Output the (x, y) coordinate of the center of the cell containing the given text.  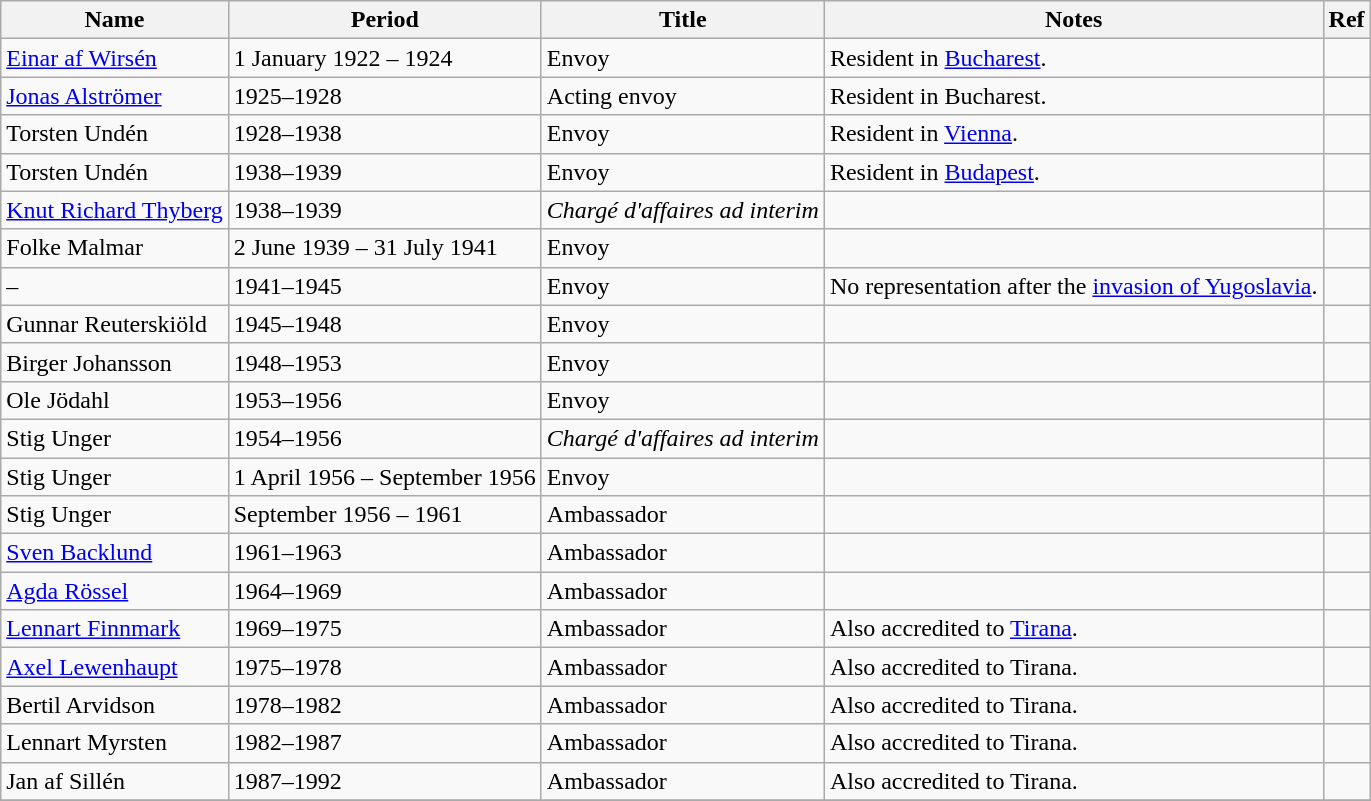
Resident in Vienna. (1074, 134)
Knut Richard Thyberg (114, 210)
Ole Jödahl (114, 400)
1925–1928 (384, 96)
1961–1963 (384, 553)
1975–1978 (384, 667)
– (114, 286)
Jonas Alströmer (114, 96)
Lennart Finnmark (114, 629)
Name (114, 20)
1987–1992 (384, 781)
Resident in Budapest. (1074, 172)
No representation after the invasion of Yugoslavia. (1074, 286)
Folke Malmar (114, 248)
September 1956 – 1961 (384, 515)
1 January 1922 – 1924 (384, 58)
Lennart Myrsten (114, 743)
Axel Lewenhaupt (114, 667)
1953–1956 (384, 400)
Notes (1074, 20)
Bertil Arvidson (114, 705)
1948–1953 (384, 362)
Acting envoy (682, 96)
Sven Backlund (114, 553)
Title (682, 20)
Birger Johansson (114, 362)
1928–1938 (384, 134)
1 April 1956 – September 1956 (384, 477)
1941–1945 (384, 286)
Jan af Sillén (114, 781)
1978–1982 (384, 705)
Einar af Wirsén (114, 58)
1964–1969 (384, 591)
1982–1987 (384, 743)
1945–1948 (384, 324)
1954–1956 (384, 438)
Period (384, 20)
2 June 1939 – 31 July 1941 (384, 248)
Ref (1346, 20)
Agda Rössel (114, 591)
1969–1975 (384, 629)
Gunnar Reuterskiöld (114, 324)
